Provide the (x, y) coordinate of the cell's center where the given text is located.  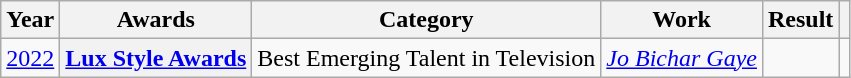
Lux Style Awards (156, 58)
Result (800, 20)
2022 (30, 58)
Jo Bichar Gaye (682, 58)
Awards (156, 20)
Category (426, 20)
Best Emerging Talent in Television (426, 58)
Year (30, 20)
Work (682, 20)
